From the cell containing the given text, extract its center point as (x, y) coordinate. 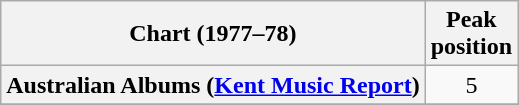
Peakposition (471, 34)
Chart (1977–78) (213, 34)
Australian Albums (Kent Music Report) (213, 85)
5 (471, 85)
